Locate the cell with the specified text and output its [x, y] center coordinate. 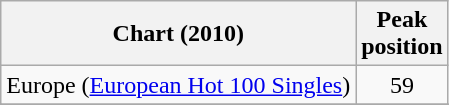
Europe (European Hot 100 Singles) [178, 85]
Peakposition [402, 34]
Chart (2010) [178, 34]
59 [402, 85]
